Search for the cell housing the specified text and yield its [x, y] center coordinate. 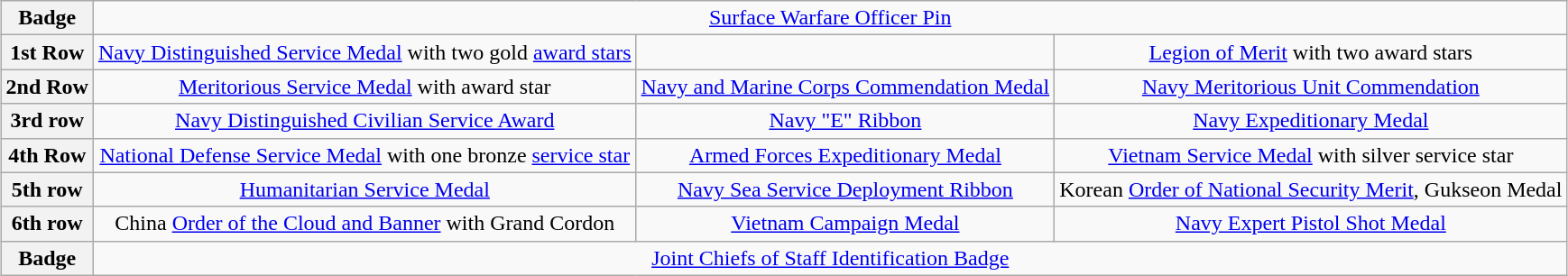
Meritorious Service Medal with award star [364, 87]
Surface Warfare Officer Pin [830, 18]
Vietnam Campaign Medal [845, 224]
Humanitarian Service Medal [364, 189]
4th Row [47, 155]
Navy Distinguished Civilian Service Award [364, 121]
Korean Order of National Security Merit, Gukseon Medal [1311, 189]
Armed Forces Expeditionary Medal [845, 155]
Vietnam Service Medal with silver service star [1311, 155]
6th row [47, 224]
Navy "E" Ribbon [845, 121]
National Defense Service Medal with one bronze service star [364, 155]
Navy Distinguished Service Medal with two gold award stars [364, 52]
1st Row [47, 52]
Legion of Merit with two award stars [1311, 52]
Navy Sea Service Deployment Ribbon [845, 189]
3rd row [47, 121]
5th row [47, 189]
Navy Expert Pistol Shot Medal [1311, 224]
2nd Row [47, 87]
Navy Meritorious Unit Commendation [1311, 87]
Navy Expeditionary Medal [1311, 121]
China Order of the Cloud and Banner with Grand Cordon [364, 224]
Navy and Marine Corps Commendation Medal [845, 87]
Joint Chiefs of Staff Identification Badge [830, 258]
